For the text-containing cell, return its midpoint in [X, Y] coordinate format. 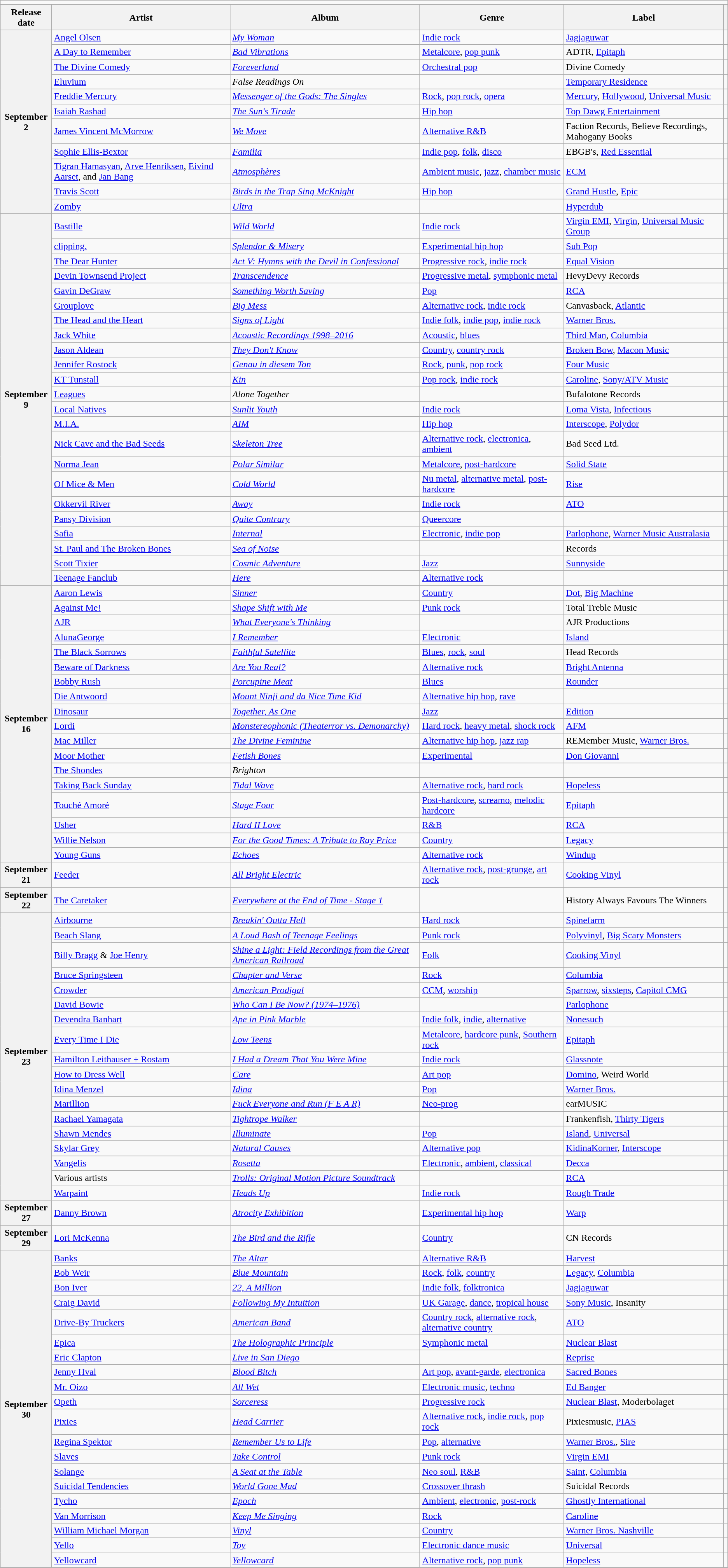
September27 [26, 1213]
Scott Tixier [141, 563]
Blues [492, 681]
Interscope, Polydor [644, 424]
Willie Nelson [141, 840]
Leagues [141, 394]
Label [644, 17]
Glassnote [644, 1060]
Bastille [141, 226]
False Readings On [325, 82]
KT Tunstall [141, 379]
AFM [644, 726]
Bufalotone Records [644, 394]
Feeder [141, 875]
Genau in diesem Ton [325, 365]
Stage Four [325, 805]
Bright Antenna [644, 667]
Legacy [644, 840]
Progressive rock [492, 1402]
Idina [325, 1089]
Universal [644, 1545]
Gavin DeGraw [141, 291]
Caroline [644, 1516]
Messenger of the Gods: The Singles [325, 96]
Vangelis [141, 1163]
Eric Clapton [141, 1357]
Nu metal, alternative metal, post-hardcore [492, 484]
Everywhere at the End of Time - Stage 1 [325, 900]
Local Natives [141, 409]
Sophie Ellis-Bextor [141, 151]
Sub Pop [644, 246]
The Shondes [141, 770]
Heads Up [325, 1193]
Birds in the Trap Sing McKnight [325, 191]
Progressive metal, symphonic metal [492, 276]
Devendra Banhart [141, 1020]
Progressive rock, indie rock [492, 261]
My Woman [325, 37]
Danny Brown [141, 1213]
For the Good Times: A Tribute to Ray Price [325, 840]
Foreverland [325, 67]
Ape in Pink Marble [325, 1020]
Ultra [325, 206]
Alternative rock, electronica, ambient [492, 444]
World Gone Mad [325, 1486]
Artist [141, 17]
Together, As One [325, 711]
Usher [141, 825]
Pixies [141, 1422]
Rock, folk, country [492, 1273]
Marillion [141, 1104]
William Michael Morgan [141, 1531]
Pansy Division [141, 519]
Bob Weir [141, 1273]
Windup [644, 855]
The Sun's Tirade [325, 111]
AIM [325, 424]
Epica [141, 1343]
They Don't Know [325, 350]
Monstereophonic (Theaterror vs. Demonarchy) [325, 726]
Metalcore, post-hardcore [492, 464]
Travis Scott [141, 191]
Breakin' Outta Hell [325, 920]
Solange [141, 1471]
Third Man, Columbia [644, 335]
Frankenfish, Thirty Tigers [644, 1119]
Van Morrison [141, 1516]
22, A Million [325, 1288]
American Band [325, 1322]
Country rock, alternative rock, alternative country [492, 1322]
Jennifer Rostock [141, 365]
Shape Shift with Me [325, 608]
Neo-prog [492, 1104]
September2 [26, 122]
The Head and the Heart [141, 320]
Banks [141, 1258]
Here [325, 578]
Cosmic Adventure [325, 563]
Metalcore, hardcore punk, Southern rock [492, 1039]
Mount Ninji and da Nice Time Kid [325, 696]
Internal [325, 534]
Shawn Mendes [141, 1133]
Virgin EMI [644, 1456]
Various artists [141, 1178]
Cold World [325, 484]
Art pop, avant-garde, electronica [492, 1372]
Rock, pop rock, opera [492, 96]
Sparrow, sixsteps, Capitol CMG [644, 990]
Alternative rock, hard rock [492, 785]
Of Mice & Men [141, 484]
Rosetta [325, 1163]
Records [644, 548]
Indie folk, folktronica [492, 1288]
Nuclear Blast [644, 1343]
Warner Bros., Sire [644, 1442]
Columbia [644, 975]
Kin [325, 379]
Okkervil River [141, 504]
Taking Back Sunday [141, 785]
Atrocity Exhibition [325, 1213]
Dot, Big Machine [644, 593]
Every Time I Die [141, 1039]
Touché Amoré [141, 805]
Against Me! [141, 608]
R&B [492, 825]
Hard rock [492, 920]
Warpaint [141, 1193]
Electronic dance music [492, 1545]
Ed Banger [644, 1387]
Alternative pop [492, 1148]
Lori McKenna [141, 1238]
Vinyl [325, 1531]
Art pop [492, 1074]
Hard rock, heavy metal, shock rock [492, 726]
Orchestral pop [492, 67]
Tycho [141, 1501]
Pop, alternative [492, 1442]
Norma Jean [141, 464]
earMUSIC [644, 1104]
Top Dawg Entertainment [644, 111]
Don Giovanni [644, 756]
Regina Spektor [141, 1442]
Shine a Light: Field Recordings from the Great American Railroad [325, 955]
St. Paul and The Broken Bones [141, 548]
clipping. [141, 246]
Warner Bros. Nashville [644, 1531]
Wild World [325, 226]
Hamilton Leithauser + Rostam [141, 1060]
The Caretaker [141, 900]
Electronic, indie pop [492, 534]
Alternative rock, indie rock [492, 306]
Atmosphères [325, 171]
Caroline, Sony/ATV Music [644, 379]
Keep Me Singing [325, 1516]
Polyvinyl, Big Scary Monsters [644, 935]
Ghostly International [644, 1501]
Indie folk, indie, alternative [492, 1020]
Reprise [644, 1357]
EBGB's, Red Essential [644, 151]
The Bird and the Rifle [325, 1238]
Toy [325, 1545]
Act V: Hymns with the Devil in Confessional [325, 261]
Total Treble Music [644, 608]
Post-hardcore, screamo, melodic hardcore [492, 805]
Nuclear Blast, Moderbolaget [644, 1402]
Mr. Oizo [141, 1387]
Head Carrier [325, 1422]
Album [325, 17]
I Had a Dream That You Were Mine [325, 1060]
Queercore [492, 519]
REMember Music, Warner Bros. [644, 741]
Nonesuch [644, 1020]
Blue Mountain [325, 1273]
Bad Vibrations [325, 52]
David Bowie [141, 1005]
Grand Hustle, Epic [644, 191]
Bobby Rush [141, 681]
Polar Similar [325, 464]
Spinefarm [644, 920]
Alternative hip hop, rave [492, 696]
ADTR, Epitaph [644, 52]
Drive-By Truckers [141, 1322]
UK Garage, dance, tropical house [492, 1303]
Nick Cave and the Bad Seeds [141, 444]
Rounder [644, 681]
Moor Mother [141, 756]
Angel Olsen [141, 37]
All Bright Electric [325, 875]
Folk [492, 955]
Genre [492, 17]
Teenage Fanclub [141, 578]
Crossover thrash [492, 1486]
Tidal Wave [325, 785]
AJR Productions [644, 622]
Natural Causes [325, 1148]
Fetish Bones [325, 756]
Skeleton Tree [325, 444]
September16 [26, 724]
Skylar Grey [141, 1148]
September22 [26, 900]
Beach Slang [141, 935]
A Seat at the Table [325, 1471]
KidinaKorner, Interscope [644, 1148]
Pop rock, indie rock [492, 379]
Acoustic Recordings 1998–2016 [325, 335]
Head Records [644, 652]
Lordi [141, 726]
Neo soul, R&B [492, 1471]
Tightrope Walker [325, 1119]
Live in San Diego [325, 1357]
Signs of Light [325, 320]
Freddie Mercury [141, 96]
Eluvium [141, 82]
Airbourne [141, 920]
Away [325, 504]
Indie pop, folk, disco [492, 151]
Equal Vision [644, 261]
AJR [141, 622]
Crowder [141, 990]
Domino, Weird World [644, 1074]
Who Can I Be Now? (1974–1976) [325, 1005]
September23 [26, 1056]
Tigran Hamasyan, Arve Henriksen, Eivind Aarset, and Jan Bang [141, 171]
HevyDevy Records [644, 276]
Beware of Darkness [141, 667]
Sunnyside [644, 563]
Craig David [141, 1303]
Aaron Lewis [141, 593]
M.I.A. [141, 424]
Legacy, Columbia [644, 1273]
ECM [644, 171]
Epoch [325, 1501]
Suicidal Records [644, 1486]
Warp [644, 1213]
A Loud Bash of Teenage Feelings [325, 935]
Big Mess [325, 306]
Solid State [644, 464]
Remember Us to Life [325, 1442]
Billy Bragg & Joe Henry [141, 955]
Electronic music, techno [492, 1387]
How to Dress Well [141, 1074]
Island [644, 637]
Harvest [644, 1258]
Parlophone [644, 1005]
Saint, Columbia [644, 1471]
Bruce Springsteen [141, 975]
Hard II Love [325, 825]
Opeth [141, 1402]
American Prodigal [325, 990]
Loma Vista, Infectious [644, 409]
Ambient, electronic, post-rock [492, 1501]
I Remember [325, 637]
Slaves [141, 1456]
Alternative rock, indie rock, pop rock [492, 1422]
The Holographic Principle [325, 1343]
Sunlit Youth [325, 409]
Alternative rock, post-grunge, art rock [492, 875]
Temporary Residence [644, 82]
Blood Bitch [325, 1372]
Metalcore, pop punk [492, 52]
Sea of Noise [325, 548]
Country, country rock [492, 350]
Splendor & Misery [325, 246]
Bad Seed Ltd. [644, 444]
Four Music [644, 365]
Pixiesmusic, PIAS [644, 1422]
Alternative hip hop, jazz rap [492, 741]
Die Antwoord [141, 696]
Familia [325, 151]
Devin Townsend Project [141, 276]
Quite Contrary [325, 519]
Decca [644, 1163]
All Wet [325, 1387]
Electronic [492, 637]
Yello [141, 1545]
James Vincent McMorrow [141, 131]
Zomby [141, 206]
Jack White [141, 335]
Faction Records, Believe Recordings, Mahogany Books [644, 131]
Something Worth Saving [325, 291]
Rock, punk, pop rock [492, 365]
Virgin EMI, Virgin, Universal Music Group [644, 226]
Suicidal Tendencies [141, 1486]
Rise [644, 484]
Mac Miller [141, 741]
Trolls: Original Motion Picture Soundtrack [325, 1178]
Bon Iver [141, 1288]
September30 [26, 1409]
September9 [26, 400]
Illuminate [325, 1133]
Canvasback, Atlantic [644, 306]
Edition [644, 711]
Faithful Satellite [325, 652]
Divine Comedy [644, 67]
History Always Favours The Winners [644, 900]
The Black Sorrows [141, 652]
Take Control [325, 1456]
Experimental [492, 756]
CCM, worship [492, 990]
Isaiah Rashad [141, 111]
Are You Real? [325, 667]
Electronic, ambient, classical [492, 1163]
CN Records [644, 1238]
Care [325, 1074]
Echoes [325, 855]
Hyperdub [644, 206]
Symphonic metal [492, 1343]
Broken Bow, Macon Music [644, 350]
Sorceress [325, 1402]
Sinner [325, 593]
Alternative rock, pop punk [492, 1560]
Ambient music, jazz, chamber music [492, 171]
Blues, rock, soul [492, 652]
Release date [26, 17]
Brighton [325, 770]
Rough Trade [644, 1193]
Dinosaur [141, 711]
What Everyone's Thinking [325, 622]
Following My Intuition [325, 1303]
Jason Aldean [141, 350]
Grouplove [141, 306]
Safia [141, 534]
Idina Menzel [141, 1089]
AlunaGeorge [141, 637]
The Dear Hunter [141, 261]
Jenny Hval [141, 1372]
Sacred Bones [644, 1372]
We Move [325, 131]
Low Teens [325, 1039]
Chapter and Verse [325, 975]
A Day to Remember [141, 52]
Porcupine Meat [325, 681]
The Divine Feminine [325, 741]
Acoustic, blues [492, 335]
Rachael Yamagata [141, 1119]
Sony Music, Insanity [644, 1303]
September21 [26, 875]
Parlophone, Warner Music Australasia [644, 534]
Mercury, Hollywood, Universal Music [644, 96]
Fuck Everyone and Run (F E A R) [325, 1104]
The Altar [325, 1258]
September29 [26, 1238]
Alone Together [325, 394]
The Divine Comedy [141, 67]
Island, Universal [644, 1133]
Indie folk, indie pop, indie rock [492, 320]
Young Guns [141, 855]
Transcendence [325, 276]
